Return the [X, Y] coordinate for the center point of the cell that contains the specified text.  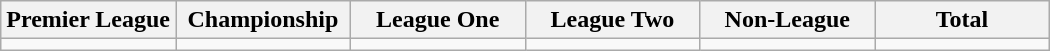
Championship [264, 20]
Premier League [88, 20]
League One [438, 20]
Non-League [788, 20]
Total [962, 20]
League Two [612, 20]
